Pinpoint the cell where the given text exists, returning its (X, Y) midpoint coordinate. 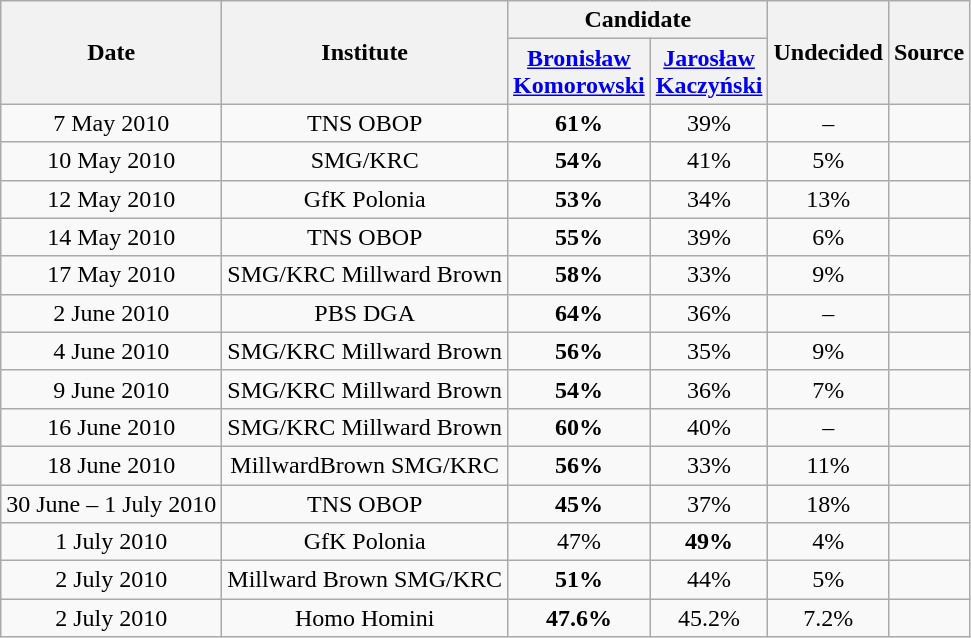
64% (580, 313)
53% (580, 199)
12 May 2010 (112, 199)
6% (828, 237)
17 May 2010 (112, 275)
10 May 2010 (112, 161)
14 May 2010 (112, 237)
45.2% (709, 618)
Bronisław Komorowski (580, 72)
18 June 2010 (112, 465)
Millward Brown SMG/KRC (365, 580)
61% (580, 123)
60% (580, 427)
7% (828, 389)
4 June 2010 (112, 351)
16 June 2010 (112, 427)
9 June 2010 (112, 389)
SMG/KRC (365, 161)
47% (580, 542)
18% (828, 503)
49% (709, 542)
40% (709, 427)
44% (709, 580)
55% (580, 237)
2 June 2010 (112, 313)
Jarosław Kaczyński (709, 72)
MillwardBrown SMG/KRC (365, 465)
Homo Homini (365, 618)
Date (112, 52)
Source (928, 52)
34% (709, 199)
37% (709, 503)
47.6% (580, 618)
Undecided (828, 52)
45% (580, 503)
PBS DGA (365, 313)
58% (580, 275)
35% (709, 351)
4% (828, 542)
30 June – 1 July 2010 (112, 503)
41% (709, 161)
11% (828, 465)
1 July 2010 (112, 542)
Candidate (638, 20)
Institute (365, 52)
13% (828, 199)
7 May 2010 (112, 123)
7.2% (828, 618)
51% (580, 580)
